Return the (x, y) coordinate for the center point of the cell that contains the specified text.  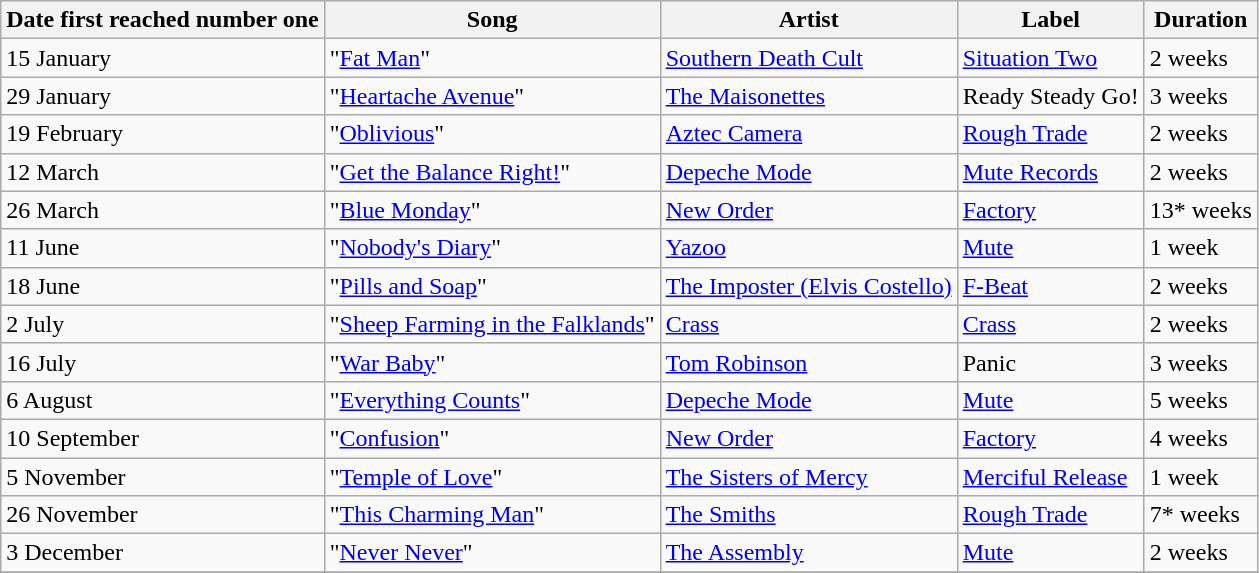
11 June (162, 248)
The Smiths (808, 515)
10 September (162, 438)
29 January (162, 96)
3 December (162, 553)
Yazoo (808, 248)
Panic (1050, 362)
2 July (162, 324)
"Everything Counts" (492, 400)
15 January (162, 58)
7* weeks (1200, 515)
Tom Robinson (808, 362)
Merciful Release (1050, 477)
"Pills and Soap" (492, 286)
"Blue Monday" (492, 210)
"This Charming Man" (492, 515)
"Sheep Farming in the Falklands" (492, 324)
5 November (162, 477)
19 February (162, 134)
18 June (162, 286)
Ready Steady Go! (1050, 96)
F-Beat (1050, 286)
"War Baby" (492, 362)
13* weeks (1200, 210)
"Fat Man" (492, 58)
Song (492, 20)
Artist (808, 20)
Date first reached number one (162, 20)
"Oblivious" (492, 134)
4 weeks (1200, 438)
"Nobody's Diary" (492, 248)
5 weeks (1200, 400)
16 July (162, 362)
12 March (162, 172)
"Temple of Love" (492, 477)
The Maisonettes (808, 96)
26 November (162, 515)
"Get the Balance Right!" (492, 172)
"Confusion" (492, 438)
The Sisters of Mercy (808, 477)
Aztec Camera (808, 134)
Label (1050, 20)
Duration (1200, 20)
6 August (162, 400)
The Assembly (808, 553)
Southern Death Cult (808, 58)
Mute Records (1050, 172)
"Heartache Avenue" (492, 96)
"Never Never" (492, 553)
Situation Two (1050, 58)
26 March (162, 210)
The Imposter (Elvis Costello) (808, 286)
